Pinpoint the cell where the given text exists, returning its (x, y) midpoint coordinate. 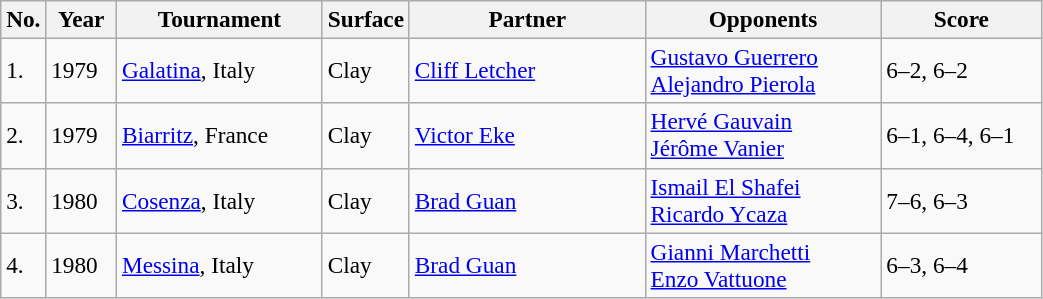
Ismail El Shafei Ricardo Ycaza (763, 200)
No. (24, 19)
Opponents (763, 19)
Tournament (220, 19)
Biarritz, France (220, 136)
Cosenza, Italy (220, 200)
Year (82, 19)
Gustavo Guerrero Alejandro Pierola (763, 70)
Galatina, Italy (220, 70)
Victor Eke (527, 136)
Partner (527, 19)
1. (24, 70)
6–2, 6–2 (962, 70)
7–6, 6–3 (962, 200)
Surface (366, 19)
Messina, Italy (220, 264)
6–1, 6–4, 6–1 (962, 136)
Gianni Marchetti Enzo Vattuone (763, 264)
2. (24, 136)
3. (24, 200)
Hervé Gauvain Jérôme Vanier (763, 136)
4. (24, 264)
6–3, 6–4 (962, 264)
Cliff Letcher (527, 70)
Score (962, 19)
